Locate the cell with the specified text and output its (x, y) center coordinate. 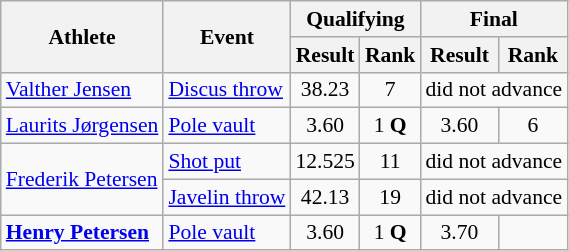
Valther Jensen (82, 90)
Discus throw (226, 90)
Shot put (226, 162)
11 (390, 162)
6 (534, 126)
42.13 (324, 197)
Event (226, 36)
3.70 (459, 233)
12.525 (324, 162)
19 (390, 197)
38.23 (324, 90)
Athlete (82, 36)
Frederik Petersen (82, 180)
Final (494, 19)
Qualifying (355, 19)
7 (390, 90)
Henry Petersen (82, 233)
Laurits Jørgensen (82, 126)
Javelin throw (226, 197)
